Identify which cell holds the provided text, then report its (x, y) central coordinate. 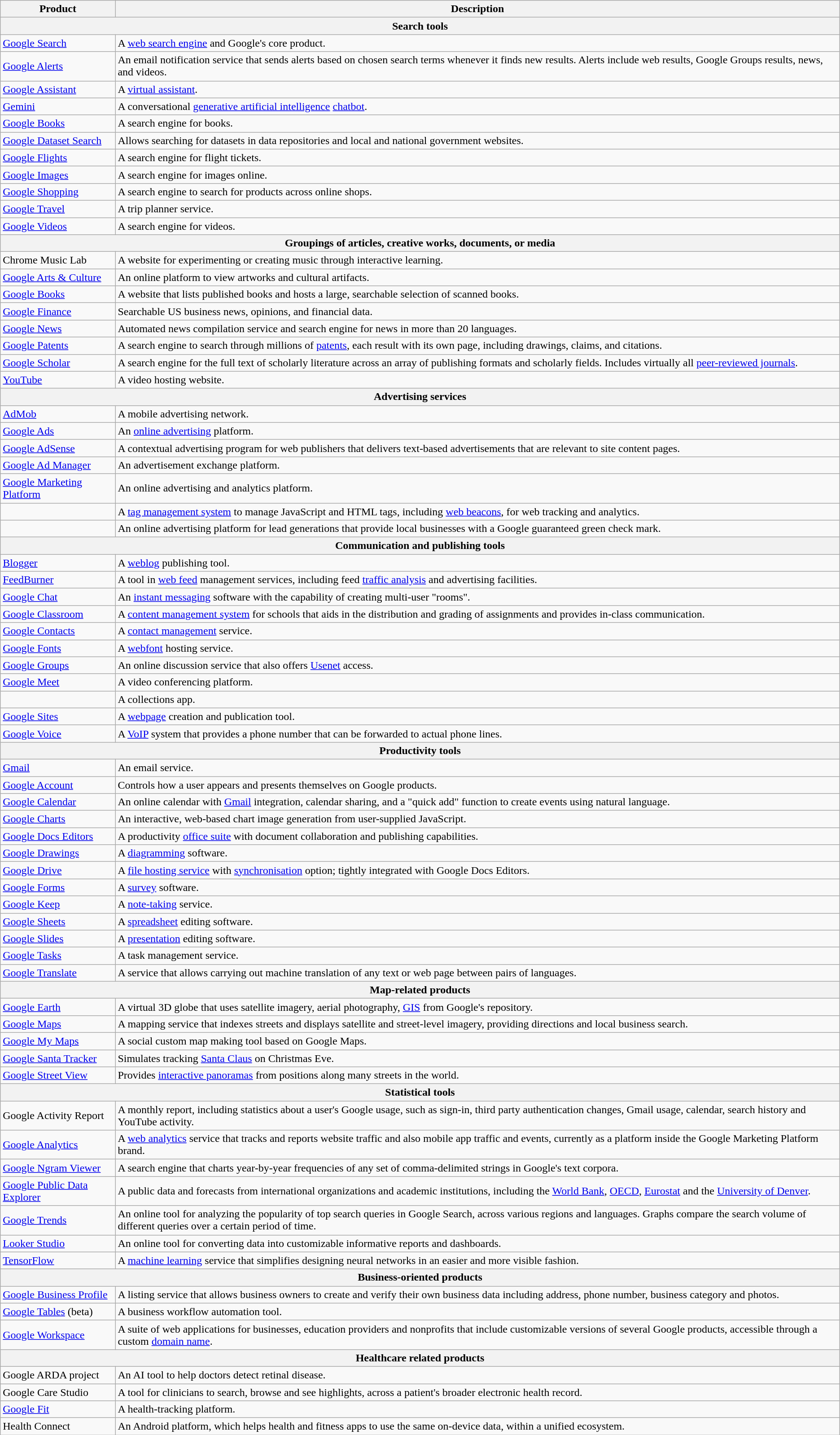
A service that allows carrying out machine translation of any text or web page between pairs of languages. (477, 973)
Google Videos (58, 226)
A mapping service that indexes streets and displays satellite and street-level imagery, providing directions and local business search. (477, 1024)
Advertising services (420, 397)
A collections app. (477, 699)
A diagramming software. (477, 853)
A conversational generative artificial intelligence chatbot. (477, 106)
An Android platform, which helps health and fitness apps to use the same on-device data, within a unified ecosystem. (477, 1426)
An online advertising platform for lead generations that provide local businesses with a Google guaranteed green check mark. (477, 529)
A presentation editing software. (477, 939)
A VoIP system that provides a phone number that can be forwarded to actual phone lines. (477, 733)
Google Ngram Viewer (58, 1168)
Google Groups (58, 665)
Google Tables (beta) (58, 1312)
A tool for clinicians to search, browse and see highlights, across a patient's broader electronic health record. (477, 1392)
Google Travel (58, 209)
A web search engine and Google's core product. (477, 43)
Gmail (58, 768)
Google Images (58, 175)
A search engine to search through millions of patents, each result with its own page, including drawings, claims, and citations. (477, 346)
A file hosting service with synchronisation option; tightly integrated with Google Docs Editors. (477, 870)
A tag management system to manage JavaScript and HTML tags, including web beacons, for web tracking and analytics. (477, 511)
A video conferencing platform. (477, 682)
Healthcare related products (420, 1358)
Google Santa Tracker (58, 1058)
Product (58, 9)
A content management system for schools that aids in the distribution and grading of assignments and provides in-class communication. (477, 614)
An online tool for converting data into customizable informative reports and dashboards. (477, 1243)
YouTube (58, 380)
A search engine for books. (477, 123)
A social custom map making tool based on Google Maps. (477, 1041)
Google Arts & Culture (58, 277)
FeedBurner (58, 580)
A webfont hosting service. (477, 648)
A task management service. (477, 956)
Google Voice (58, 733)
Google Earth (58, 1007)
Google Trends (58, 1220)
Google Street View (58, 1075)
A video hosting website. (477, 380)
Google Alerts (58, 66)
Google Tasks (58, 956)
Communication and publishing tools (420, 546)
Google Flights (58, 158)
A machine learning service that simplifies designing neural networks in an easier and more visible fashion. (477, 1260)
An email service. (477, 768)
An online platform to view artworks and cultural artifacts. (477, 277)
Google Finance (58, 312)
Google ARDA project (58, 1375)
Google Slides (58, 939)
A webpage creation and publication tool. (477, 716)
Google Analytics (58, 1145)
Google Fonts (58, 648)
Map-related products (420, 990)
Gemini (58, 106)
Google News (58, 329)
Google Public Data Explorer (58, 1191)
Chrome Music Lab (58, 260)
AdMob (58, 414)
A search engine for videos. (477, 226)
Search tools (420, 26)
Google Classroom (58, 614)
Google Calendar (58, 802)
A mobile advertising network. (477, 414)
Google Chat (58, 597)
Google Contacts (58, 631)
An online calendar with Gmail integration, calendar sharing, and a "quick add" function to create events using natural language. (477, 802)
Google Assistant (58, 89)
Google Scholar (58, 363)
Controls how a user appears and presents themselves on Google products. (477, 785)
An interactive, web-based chart image generation from user-supplied JavaScript. (477, 819)
An online discussion service that also offers Usenet access. (477, 665)
Google Workspace (58, 1335)
Automated news compilation service and search engine for news in more than 20 languages. (477, 329)
An online advertising platform. (477, 431)
An AI tool to help doctors detect retinal disease. (477, 1375)
A virtual 3D globe that uses satellite imagery, aerial photography, GIS from Google's repository. (477, 1007)
A search engine that charts year-by-year frequencies of any set of comma-delimited strings in Google's text corpora. (477, 1168)
A search engine for images online. (477, 175)
A business workflow automation tool. (477, 1312)
Searchable US business news, opinions, and financial data. (477, 312)
Google Patents (58, 346)
Google Dataset Search (58, 140)
Simulates tracking Santa Claus on Christmas Eve. (477, 1058)
Google Fit (58, 1409)
Google Care Studio (58, 1392)
A trip planner service. (477, 209)
Google Drive (58, 870)
Google Meet (58, 682)
A website that lists published books and hosts a large, searchable selection of scanned books. (477, 294)
Google Account (58, 785)
Google Ads (58, 431)
Google Docs Editors (58, 836)
A tool in web feed management services, including feed traffic analysis and advertising facilities. (477, 580)
A productivity office suite with document collaboration and publishing capabilities. (477, 836)
Productivity tools (420, 750)
TensorFlow (58, 1260)
Statistical tools (420, 1093)
Google Business Profile (58, 1295)
Looker Studio (58, 1243)
A website for experimenting or creating music through interactive learning. (477, 260)
A search engine for flight tickets. (477, 158)
Google Charts (58, 819)
A spreadsheet editing software. (477, 922)
Allows searching for datasets in data repositories and local and national government websites. (477, 140)
A health-tracking platform. (477, 1409)
Google Translate (58, 973)
An online advertising and analytics platform. (477, 488)
Google Maps (58, 1024)
Google Keep (58, 904)
Google Activity Report (58, 1116)
Google AdSense (58, 448)
Google My Maps (58, 1041)
An advertisement exchange platform. (477, 465)
Business-oriented products (420, 1277)
Google Shopping (58, 192)
A contextual advertising program for web publishers that delivers text-based advertisements that are relevant to site content pages. (477, 448)
Google Sites (58, 716)
A weblog publishing tool. (477, 563)
A note-taking service. (477, 904)
An instant messaging software with the capability of creating multi-user "rooms". (477, 597)
A contact management service. (477, 631)
Google Sheets (58, 922)
Provides interactive panoramas from positions along many streets in the world. (477, 1075)
Blogger (58, 563)
Google Drawings (58, 853)
Google Ad Manager (58, 465)
Google Forms (58, 887)
A search engine to search for products across online shops. (477, 192)
Google Search (58, 43)
Google Marketing Platform (58, 488)
Groupings of articles, creative works, documents, or media (420, 243)
A survey software. (477, 887)
Description (477, 9)
Health Connect (58, 1426)
A virtual assistant. (477, 89)
